Determine the (x, y) coordinate at the center of the cell enclosing the given text.  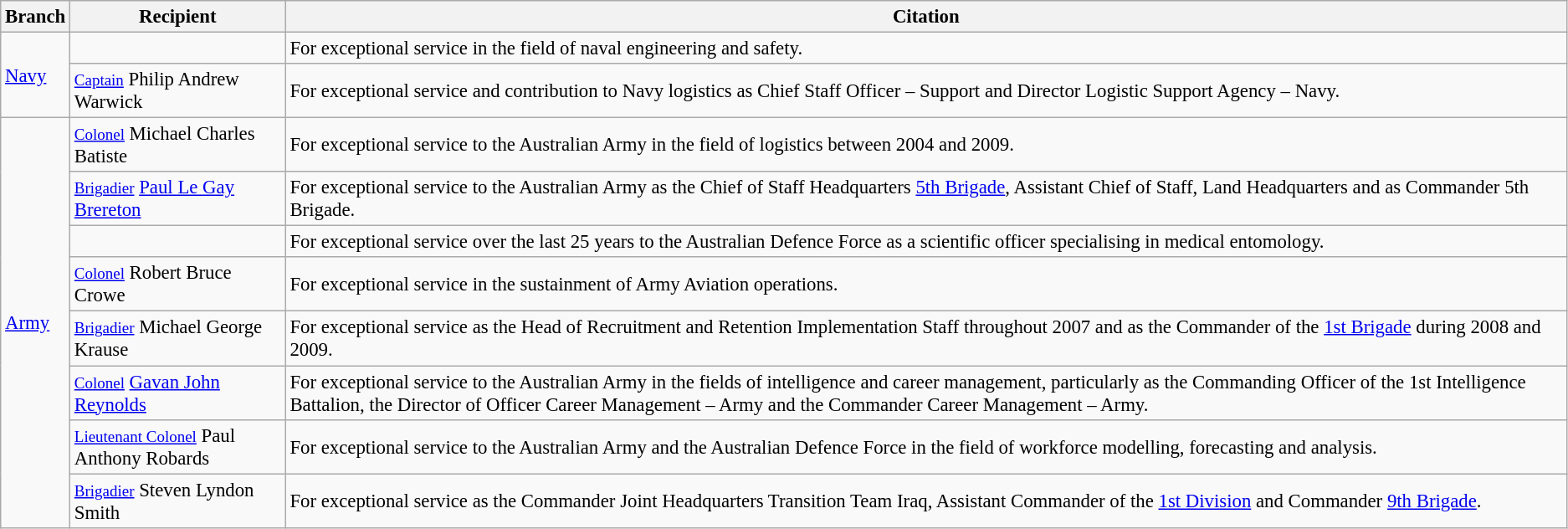
For exceptional service to the Australian Army and the Australian Defence Force in the field of workforce modelling, forecasting and analysis. (925, 447)
For exceptional service to the Australian Army in the field of logistics between 2004 and 2009. (925, 146)
Army (35, 323)
Colonel Gavan John Reynolds (178, 393)
For exceptional service in the field of naval engineering and safety. (925, 49)
Brigadier Paul Le Gay Brereton (178, 199)
Colonel Michael Charles Batiste (178, 146)
Lieutenant Colonel Paul Anthony Robards (178, 447)
Citation (925, 17)
For exceptional service over the last 25 years to the Australian Defence Force as a scientific officer specialising in medical entomology. (925, 242)
Colonel Robert Bruce Crowe (178, 285)
Branch (35, 17)
For exceptional service in the sustainment of Army Aviation operations. (925, 285)
Brigadier Steven Lyndon Smith (178, 501)
Navy (35, 75)
For exceptional service as the Commander Joint Headquarters Transition Team Iraq, Assistant Commander of the 1st Division and Commander 9th Brigade. (925, 501)
Brigadier Michael George Krause (178, 338)
Captain Philip Andrew Warwick (178, 90)
Recipient (178, 17)
For exceptional service and contribution to Navy logistics as Chief Staff Officer – Support and Director Logistic Support Agency – Navy. (925, 90)
